Output the (x, y) coordinate of the center of the cell containing the given text.  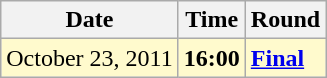
16:00 (212, 58)
October 23, 2011 (90, 58)
Time (212, 20)
Final (285, 58)
Round (285, 20)
Date (90, 20)
